Extract the [X, Y] coordinate from the center of the cell holding the provided text.  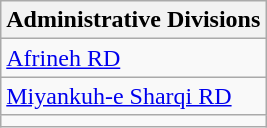
Miyankuh-e Sharqi RD [134, 96]
Afrineh RD [134, 58]
Administrative Divisions [134, 20]
